Capture the cell that displays the provided text and extract its (X, Y) central coordinate. 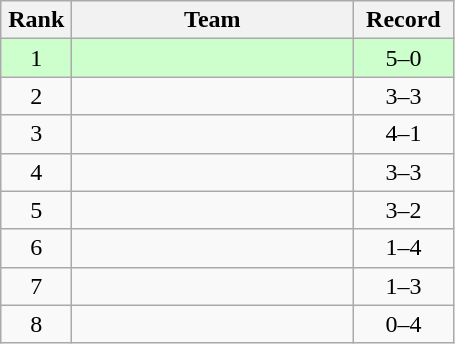
1–4 (404, 248)
3–2 (404, 210)
Team (212, 20)
Rank (36, 20)
5 (36, 210)
Record (404, 20)
7 (36, 286)
1 (36, 58)
3 (36, 134)
4–1 (404, 134)
0–4 (404, 324)
5–0 (404, 58)
4 (36, 172)
6 (36, 248)
1–3 (404, 286)
2 (36, 96)
8 (36, 324)
